Determine the (X, Y) coordinate at the center of the cell enclosing the given text.  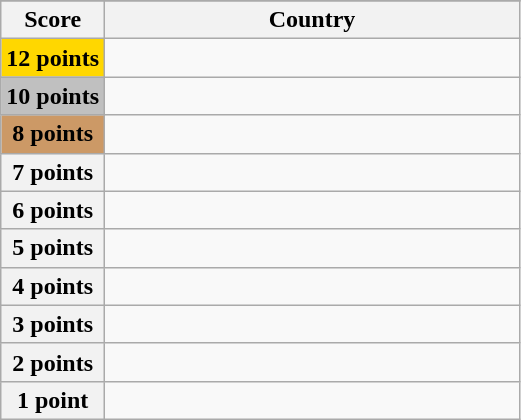
1 point (53, 400)
Score (53, 20)
4 points (53, 286)
10 points (53, 96)
7 points (53, 172)
3 points (53, 324)
Country (312, 20)
8 points (53, 134)
12 points (53, 58)
2 points (53, 362)
6 points (53, 210)
5 points (53, 248)
